Output the (X, Y) coordinate of the center of the cell containing the given text.  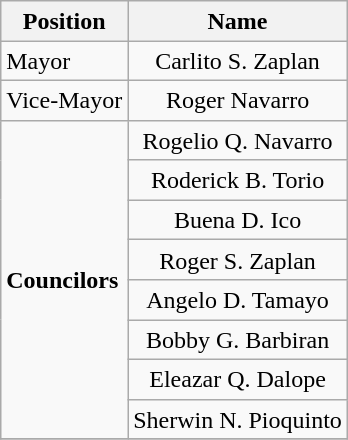
Angelo D. Tamayo (238, 300)
Vice-Mayor (64, 100)
Buena D. Ico (238, 220)
Eleazar Q. Dalope (238, 379)
Mayor (64, 61)
Bobby G. Barbiran (238, 340)
Councilors (64, 280)
Roger Navarro (238, 100)
Roderick B. Torio (238, 180)
Rogelio Q. Navarro (238, 140)
Position (64, 21)
Sherwin N. Pioquinto (238, 419)
Carlito S. Zaplan (238, 61)
Roger S. Zaplan (238, 260)
Name (238, 21)
